Capture the cell that displays the provided text and extract its (X, Y) central coordinate. 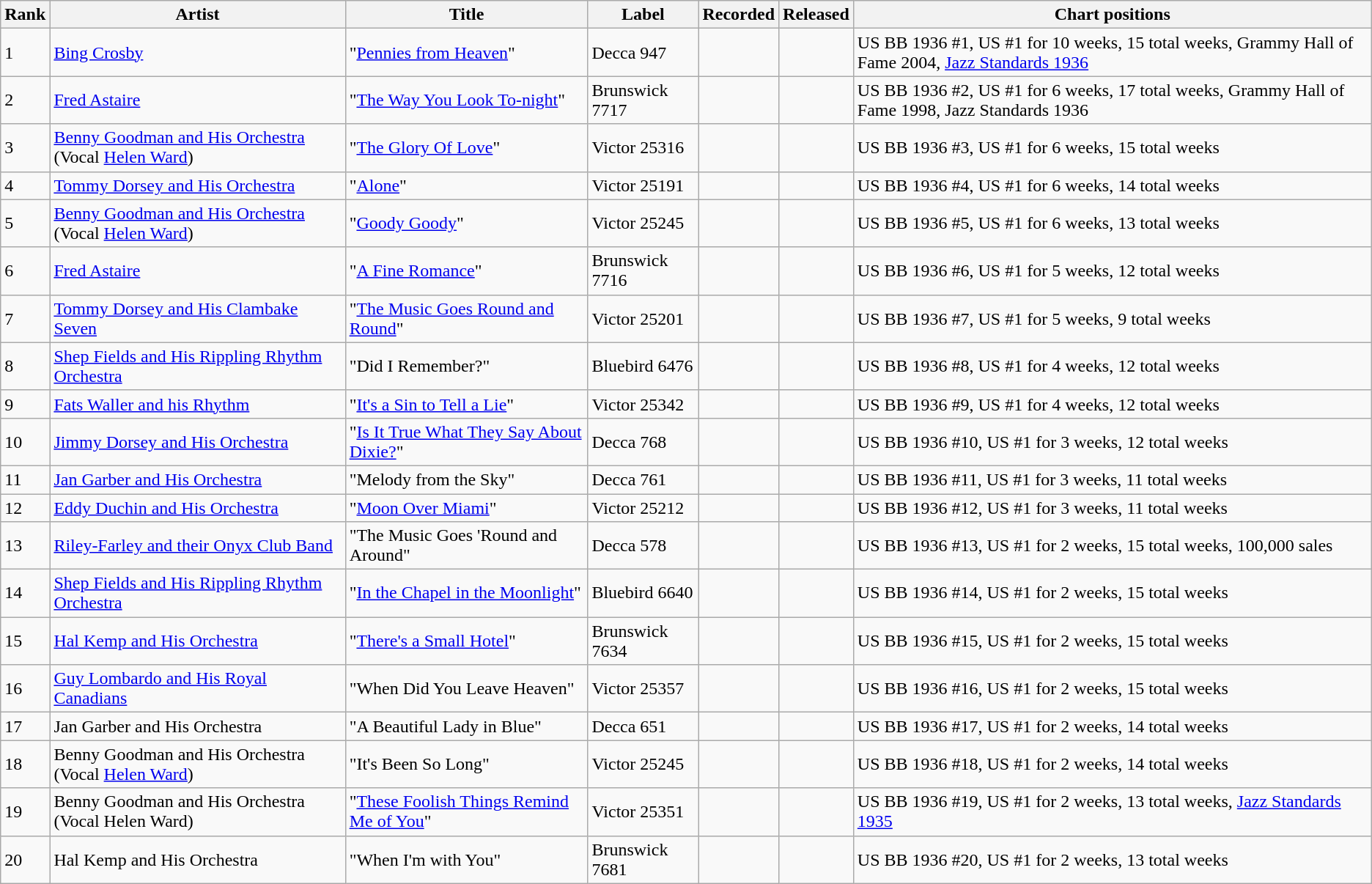
"Pennies from Heaven" (466, 53)
US BB 1936 #4, US #1 for 6 weeks, 14 total weeks (1113, 185)
"Goody Goody" (466, 223)
"A Beautiful Lady in Blue" (466, 726)
Rank (25, 15)
US BB 1936 #1, US #1 for 10 weeks, 15 total weeks, Grammy Hall of Fame 2004, Jazz Standards 1936 (1113, 53)
Released (816, 15)
Jimmy Dorsey and His Orchestra (198, 441)
"A Fine Romance" (466, 271)
Tommy Dorsey and His Clambake Seven (198, 318)
Brunswick 7716 (643, 271)
Decca 947 (643, 53)
Victor 25357 (643, 689)
"It's Been So Long" (466, 764)
US BB 1936 #10, US #1 for 3 weeks, 12 total weeks (1113, 441)
US BB 1936 #9, US #1 for 4 weeks, 12 total weeks (1113, 404)
Decca 761 (643, 479)
8 (25, 367)
20 (25, 859)
1 (25, 53)
Title (466, 15)
"Alone" (466, 185)
US BB 1936 #3, US #1 for 6 weeks, 15 total weeks (1113, 148)
US BB 1936 #19, US #1 for 2 weeks, 13 total weeks, Jazz Standards 1935 (1113, 812)
US BB 1936 #18, US #1 for 2 weeks, 14 total weeks (1113, 764)
US BB 1936 #16, US #1 for 2 weeks, 15 total weeks (1113, 689)
"These Foolish Things Remind Me of You" (466, 812)
"When I'm with You" (466, 859)
"Is It True What They Say About Dixie?" (466, 441)
11 (25, 479)
3 (25, 148)
Victor 25191 (643, 185)
Bluebird 6476 (643, 367)
US BB 1936 #20, US #1 for 2 weeks, 13 total weeks (1113, 859)
6 (25, 271)
Bluebird 6640 (643, 594)
16 (25, 689)
13 (25, 545)
Fats Waller and his Rhythm (198, 404)
Decca 768 (643, 441)
US BB 1936 #15, US #1 for 2 weeks, 15 total weeks (1113, 641)
Brunswick 7634 (643, 641)
"The Way You Look To-night" (466, 100)
Victor 25316 (643, 148)
Victor 25201 (643, 318)
4 (25, 185)
US BB 1936 #11, US #1 for 3 weeks, 11 total weeks (1113, 479)
Brunswick 7681 (643, 859)
US BB 1936 #13, US #1 for 2 weeks, 15 total weeks, 100,000 sales (1113, 545)
US BB 1936 #12, US #1 for 3 weeks, 11 total weeks (1113, 508)
Decca 578 (643, 545)
"The Glory Of Love" (466, 148)
Artist (198, 15)
5 (25, 223)
"Moon Over Miami" (466, 508)
US BB 1936 #7, US #1 for 5 weeks, 9 total weeks (1113, 318)
US BB 1936 #14, US #1 for 2 weeks, 15 total weeks (1113, 594)
17 (25, 726)
14 (25, 594)
Label (643, 15)
19 (25, 812)
Victor 25351 (643, 812)
"The Music Goes Round and Round" (466, 318)
Victor 25342 (643, 404)
"It's a Sin to Tell a Lie" (466, 404)
Victor 25212 (643, 508)
US BB 1936 #17, US #1 for 2 weeks, 14 total weeks (1113, 726)
Eddy Duchin and His Orchestra (198, 508)
US BB 1936 #2, US #1 for 6 weeks, 17 total weeks, Grammy Hall of Fame 1998, Jazz Standards 1936 (1113, 100)
Chart positions (1113, 15)
Recorded (739, 15)
Riley-Farley and their Onyx Club Band (198, 545)
12 (25, 508)
US BB 1936 #8, US #1 for 4 weeks, 12 total weeks (1113, 367)
15 (25, 641)
US BB 1936 #6, US #1 for 5 weeks, 12 total weeks (1113, 271)
"The Music Goes 'Round and Around" (466, 545)
7 (25, 318)
Brunswick 7717 (643, 100)
9 (25, 404)
US BB 1936 #5, US #1 for 6 weeks, 13 total weeks (1113, 223)
18 (25, 764)
"Did I Remember?" (466, 367)
"There's a Small Hotel" (466, 641)
2 (25, 100)
"In the Chapel in the Moonlight" (466, 594)
10 (25, 441)
"When Did You Leave Heaven" (466, 689)
Bing Crosby (198, 53)
Guy Lombardo and His Royal Canadians (198, 689)
Tommy Dorsey and His Orchestra (198, 185)
Decca 651 (643, 726)
"Melody from the Sky" (466, 479)
